Return the [X, Y] coordinate for the center point of the cell that contains the specified text.  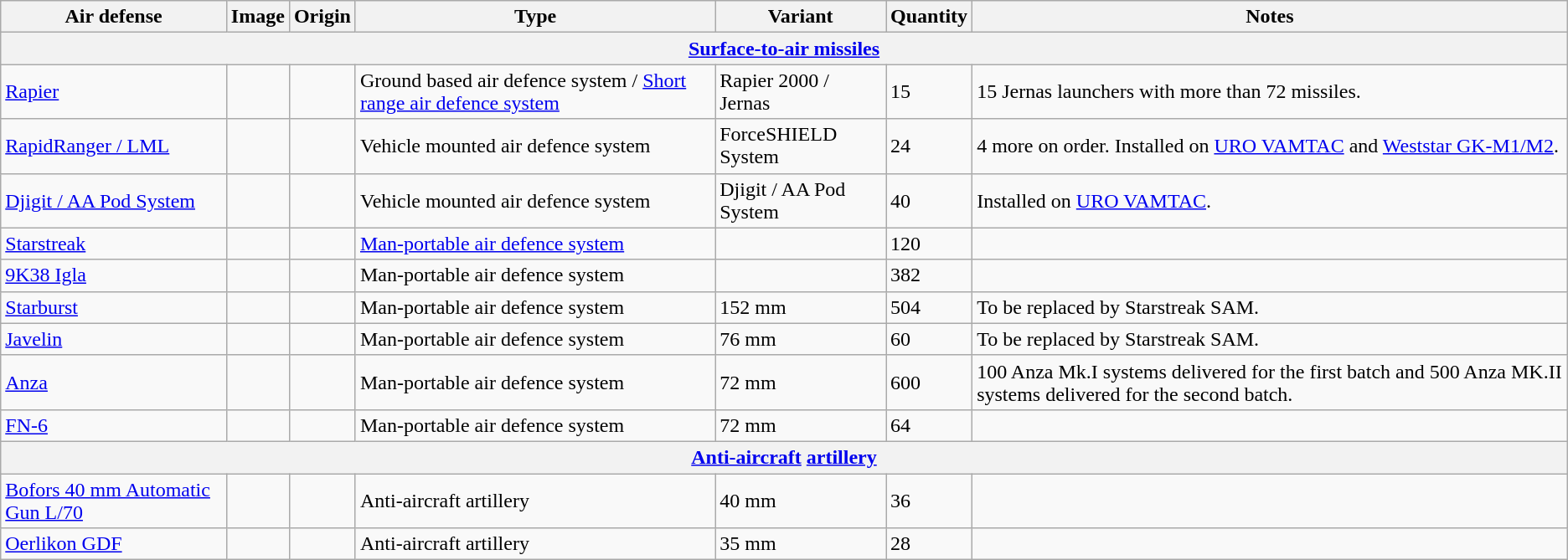
Installed on URO VAMTAC. [1270, 201]
Rapier 2000 / Jernas [801, 92]
Ground based air defence system / Short range air defence system [534, 92]
4 more on order. Installed on URO VAMTAC and Weststar GK-M1/M2. [1270, 146]
15 [930, 92]
76 mm [801, 339]
Origin [322, 17]
Oerlikon GDF [114, 544]
15 Jernas launchers with more than 72 missiles. [1270, 92]
382 [930, 275]
Javelin [114, 339]
36 [930, 501]
9K38 Igla [114, 275]
35 mm [801, 544]
Notes [1270, 17]
100 Anza Mk.I systems delivered for the first batch and 500 Anza MK.II systems delivered for the second batch. [1270, 382]
120 [930, 244]
Starburst [114, 307]
60 [930, 339]
Surface-to-air missiles [784, 49]
28 [930, 544]
FN-6 [114, 425]
152 mm [801, 307]
64 [930, 425]
Rapier [114, 92]
Quantity [930, 17]
504 [930, 307]
Air defense [114, 17]
Type [534, 17]
Variant [801, 17]
24 [930, 146]
RapidRanger / LML [114, 146]
Starstreak [114, 244]
40 [930, 201]
40 mm [801, 501]
ForceSHIELD System [801, 146]
600 [930, 382]
Image [258, 17]
Anza [114, 382]
Bofors 40 mm Automatic Gun L/70 [114, 501]
